Find where the given text appears and provide that cell's center as [x, y] coordinate. 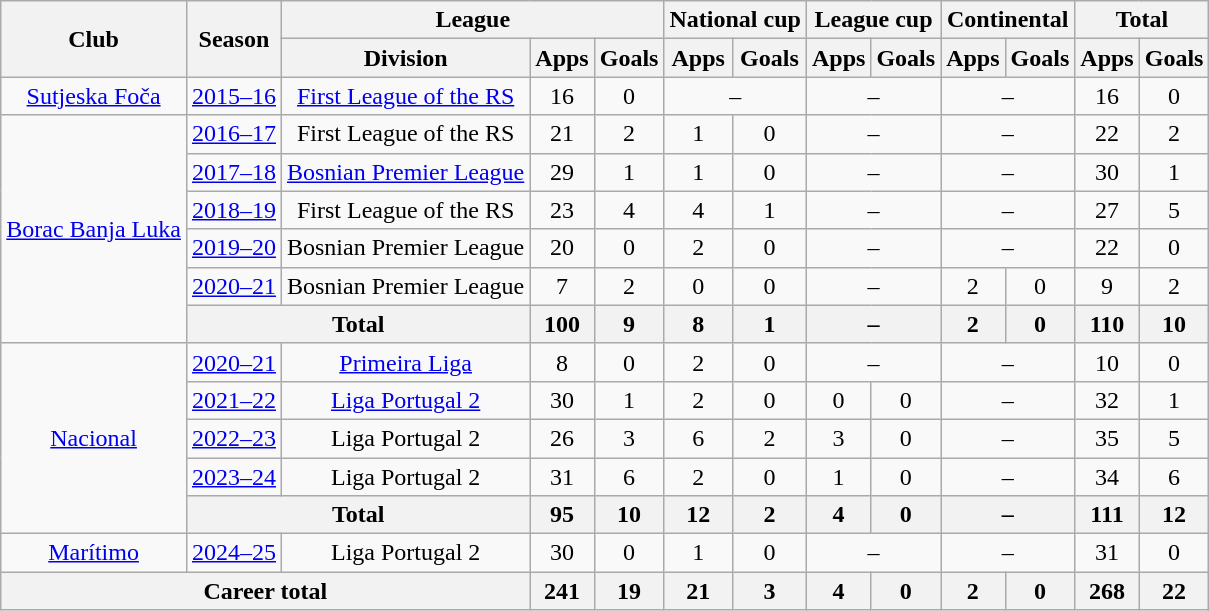
Continental [1008, 20]
2017–18 [234, 172]
110 [1107, 324]
National cup [735, 20]
League cup [873, 20]
Club [94, 39]
2022–23 [234, 438]
2016–17 [234, 134]
Nacional [94, 438]
2019–20 [234, 248]
2015–16 [234, 96]
2024–25 [234, 553]
100 [562, 324]
Season [234, 39]
20 [562, 248]
Borac Banja Luka [94, 229]
23 [562, 210]
95 [562, 515]
241 [562, 591]
2018–19 [234, 210]
Primeira Liga [405, 362]
2021–22 [234, 400]
27 [1107, 210]
Sutjeska Foča [94, 96]
7 [562, 286]
19 [629, 591]
34 [1107, 477]
268 [1107, 591]
Career total [266, 591]
35 [1107, 438]
Marítimo [94, 553]
League [472, 20]
111 [1107, 515]
Division [405, 58]
32 [1107, 400]
26 [562, 438]
2023–24 [234, 477]
29 [562, 172]
